Determine the [X, Y] coordinate at the center of the cell enclosing the given text.  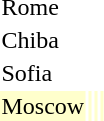
Sofia [43, 73]
Moscow [43, 106]
Chiba [43, 40]
